Capture the cell that displays the provided text and extract its [X, Y] central coordinate. 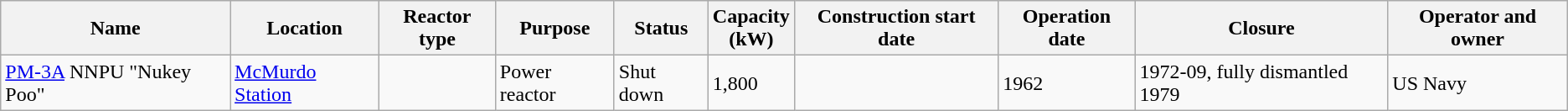
Power reactor [554, 82]
Capacity(kW) [750, 29]
PM-3A NNPU "Nukey Poo" [116, 82]
1972-09, fully dismantled 1979 [1261, 82]
Shut down [661, 82]
Construction start date [896, 29]
Operation date [1067, 29]
1962 [1067, 82]
Purpose [554, 29]
Reactor type [437, 29]
Closure [1261, 29]
Operator and owner [1478, 29]
Location [305, 29]
1,800 [750, 82]
Status [661, 29]
US Navy [1478, 82]
Name [116, 29]
McMurdo Station [305, 82]
